Return [X, Y] of the center of cell containing provided text 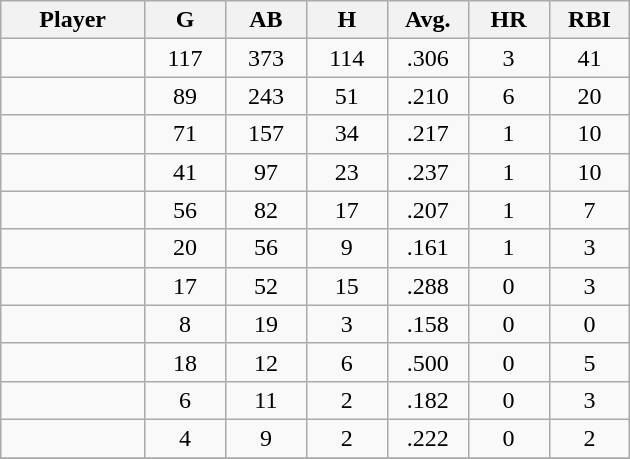
8 [186, 324]
Avg. [428, 20]
11 [266, 400]
97 [266, 172]
52 [266, 286]
.161 [428, 248]
117 [186, 58]
51 [346, 96]
7 [590, 210]
RBI [590, 20]
89 [186, 96]
.217 [428, 134]
23 [346, 172]
71 [186, 134]
82 [266, 210]
19 [266, 324]
.288 [428, 286]
Player [73, 20]
AB [266, 20]
HR [508, 20]
.182 [428, 400]
12 [266, 362]
.210 [428, 96]
.306 [428, 58]
.500 [428, 362]
.207 [428, 210]
15 [346, 286]
157 [266, 134]
373 [266, 58]
5 [590, 362]
34 [346, 134]
4 [186, 438]
.158 [428, 324]
.222 [428, 438]
243 [266, 96]
H [346, 20]
G [186, 20]
.237 [428, 172]
114 [346, 58]
18 [186, 362]
